From the cell containing the given text, extract its center point as (x, y) coordinate. 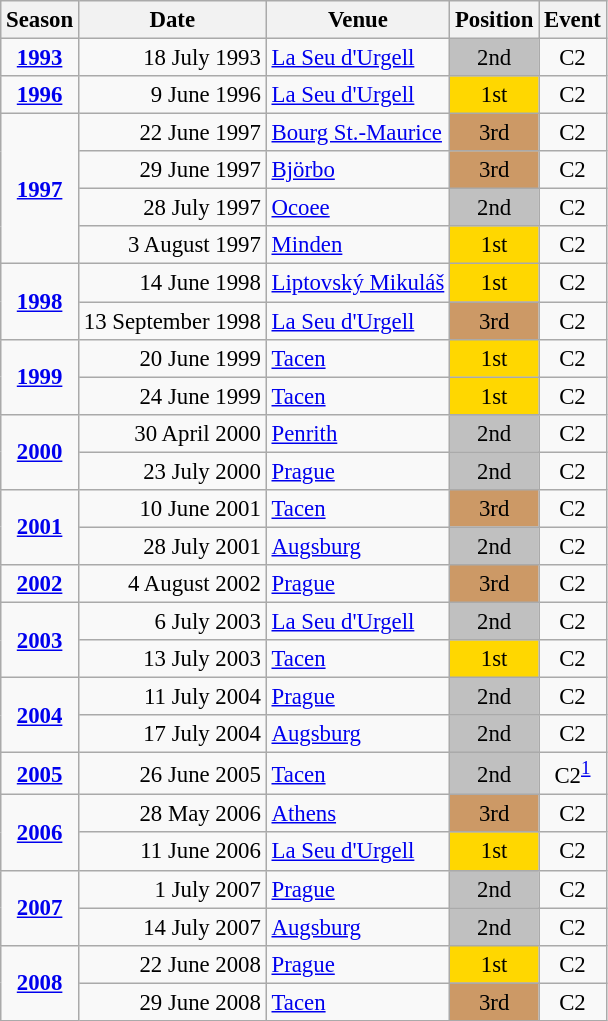
22 June 1997 (172, 133)
4 August 2002 (172, 584)
13 July 2003 (172, 659)
1996 (40, 95)
Björbo (358, 170)
C21 (573, 774)
28 May 2006 (172, 814)
28 July 2001 (172, 546)
28 July 1997 (172, 208)
30 April 2000 (172, 433)
2001 (40, 528)
11 June 2006 (172, 852)
17 July 2004 (172, 734)
Position (494, 20)
6 July 2003 (172, 621)
29 June 2008 (172, 1002)
Date (172, 20)
23 July 2000 (172, 471)
1999 (40, 376)
22 June 2008 (172, 964)
2000 (40, 452)
Penrith (358, 433)
Venue (358, 20)
3 August 1997 (172, 245)
2005 (40, 774)
29 June 1997 (172, 170)
Ocoee (358, 208)
2006 (40, 832)
24 June 1999 (172, 396)
10 June 2001 (172, 509)
1998 (40, 302)
9 June 1996 (172, 95)
Minden (358, 245)
2002 (40, 584)
18 July 1993 (172, 58)
Liptovský Mikuláš (358, 283)
11 July 2004 (172, 697)
Event (573, 20)
Bourg St.-Maurice (358, 133)
2003 (40, 640)
Athens (358, 814)
2004 (40, 716)
13 September 1998 (172, 321)
2007 (40, 908)
1993 (40, 58)
14 June 1998 (172, 283)
20 June 1999 (172, 358)
Season (40, 20)
1997 (40, 189)
1 July 2007 (172, 889)
2008 (40, 982)
14 July 2007 (172, 927)
26 June 2005 (172, 774)
